Locate the cell with the specified text and output its (x, y) center coordinate. 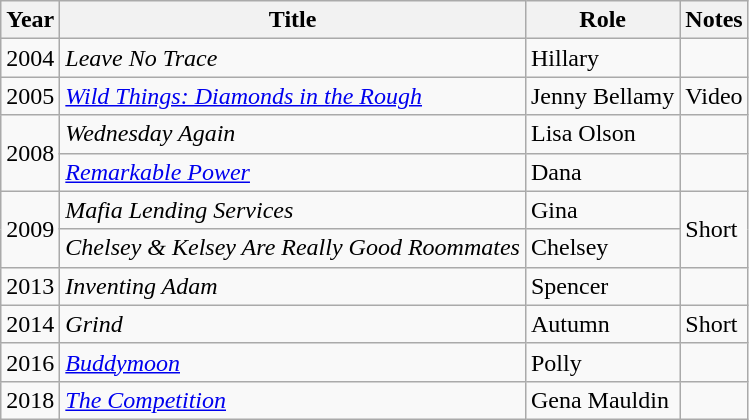
Chelsey & Kelsey Are Really Good Roommates (293, 248)
Notes (714, 20)
2016 (30, 362)
Spencer (602, 286)
2009 (30, 229)
Autumn (602, 324)
Buddymoon (293, 362)
Jenny Bellamy (602, 96)
2008 (30, 153)
2013 (30, 286)
Chelsey (602, 248)
2005 (30, 96)
2014 (30, 324)
Dana (602, 172)
Wednesday Again (293, 134)
Year (30, 20)
Gena Mauldin (602, 400)
2004 (30, 58)
The Competition (293, 400)
Polly (602, 362)
Gina (602, 210)
Role (602, 20)
Title (293, 20)
2018 (30, 400)
Inventing Adam (293, 286)
Mafia Lending Services (293, 210)
Leave No Trace (293, 58)
Remarkable Power (293, 172)
Lisa Olson (602, 134)
Grind (293, 324)
Hillary (602, 58)
Video (714, 96)
Wild Things: Diamonds in the Rough (293, 96)
